Find where the given text appears and provide that cell's center as [X, Y] coordinate. 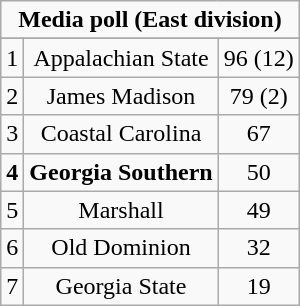
Georgia Southern [121, 172]
7 [12, 286]
4 [12, 172]
5 [12, 210]
Coastal Carolina [121, 134]
Georgia State [121, 286]
3 [12, 134]
Appalachian State [121, 58]
79 (2) [258, 96]
32 [258, 248]
Marshall [121, 210]
50 [258, 172]
Media poll (East division) [150, 20]
49 [258, 210]
19 [258, 286]
1 [12, 58]
2 [12, 96]
Old Dominion [121, 248]
67 [258, 134]
6 [12, 248]
96 (12) [258, 58]
James Madison [121, 96]
